Output the [X, Y] coordinate of the center of the cell containing the given text.  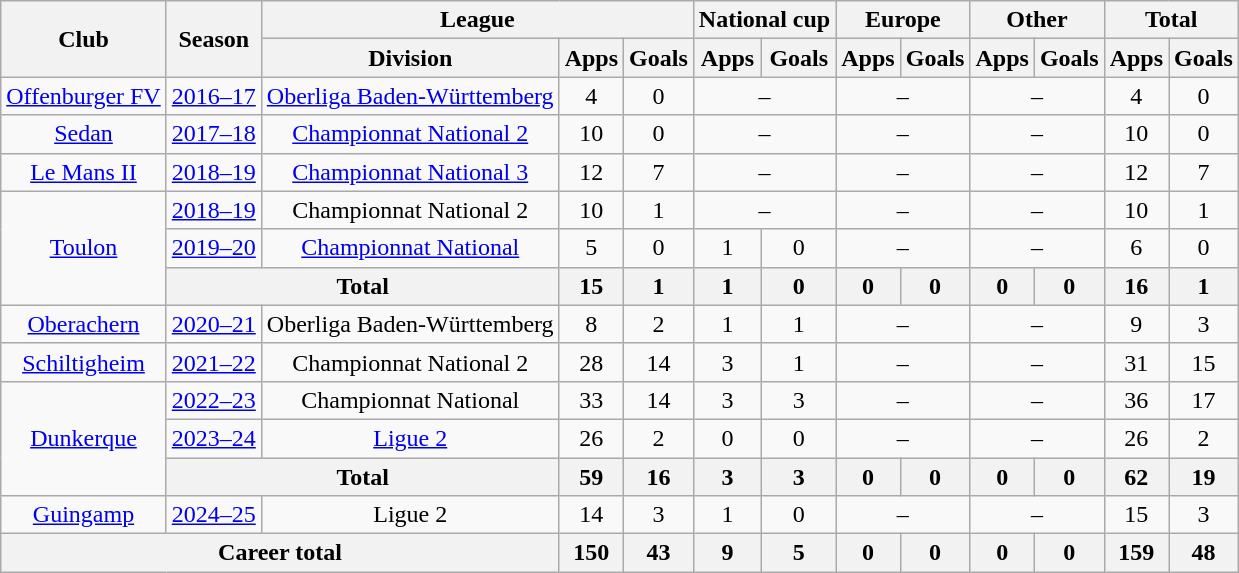
31 [1136, 362]
43 [659, 553]
2022–23 [214, 400]
6 [1136, 248]
33 [591, 400]
Oberachern [84, 324]
59 [591, 477]
Dunkerque [84, 438]
Championnat National 3 [410, 172]
Offenburger FV [84, 96]
Career total [280, 553]
Season [214, 39]
2017–18 [214, 134]
150 [591, 553]
62 [1136, 477]
Toulon [84, 248]
Schiltigheim [84, 362]
Le Mans II [84, 172]
19 [1204, 477]
Guingamp [84, 515]
2016–17 [214, 96]
Europe [903, 20]
Other [1037, 20]
2020–21 [214, 324]
28 [591, 362]
36 [1136, 400]
17 [1204, 400]
Club [84, 39]
Division [410, 58]
National cup [764, 20]
8 [591, 324]
2023–24 [214, 438]
Sedan [84, 134]
48 [1204, 553]
2021–22 [214, 362]
League [477, 20]
2024–25 [214, 515]
2019–20 [214, 248]
159 [1136, 553]
